For the text-containing cell, return its midpoint in [x, y] coordinate format. 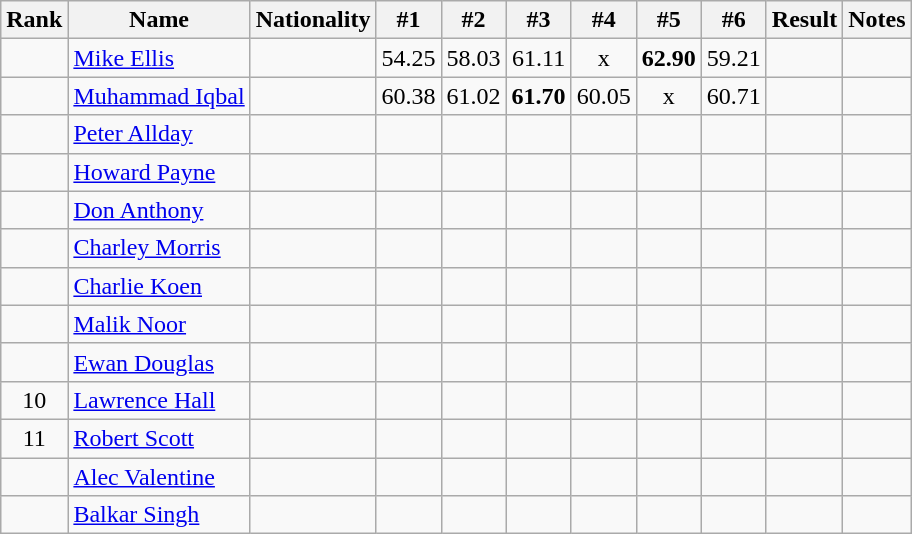
60.38 [408, 96]
Notes [877, 20]
61.02 [474, 96]
Ewan Douglas [159, 362]
Howard Payne [159, 172]
Peter Allday [159, 134]
Nationality [313, 20]
Mike Ellis [159, 58]
#5 [668, 20]
Malik Noor [159, 324]
#3 [538, 20]
Charlie Koen [159, 286]
61.70 [538, 96]
60.05 [604, 96]
Balkar Singh [159, 515]
Alec Valentine [159, 477]
#2 [474, 20]
Don Anthony [159, 210]
59.21 [734, 58]
Charley Morris [159, 248]
#1 [408, 20]
Robert Scott [159, 438]
Lawrence Hall [159, 400]
Muhammad Iqbal [159, 96]
#6 [734, 20]
Rank [34, 20]
58.03 [474, 58]
10 [34, 400]
Name [159, 20]
60.71 [734, 96]
11 [34, 438]
62.90 [668, 58]
Result [804, 20]
#4 [604, 20]
54.25 [408, 58]
61.11 [538, 58]
